Capture the cell that displays the provided text and extract its (X, Y) central coordinate. 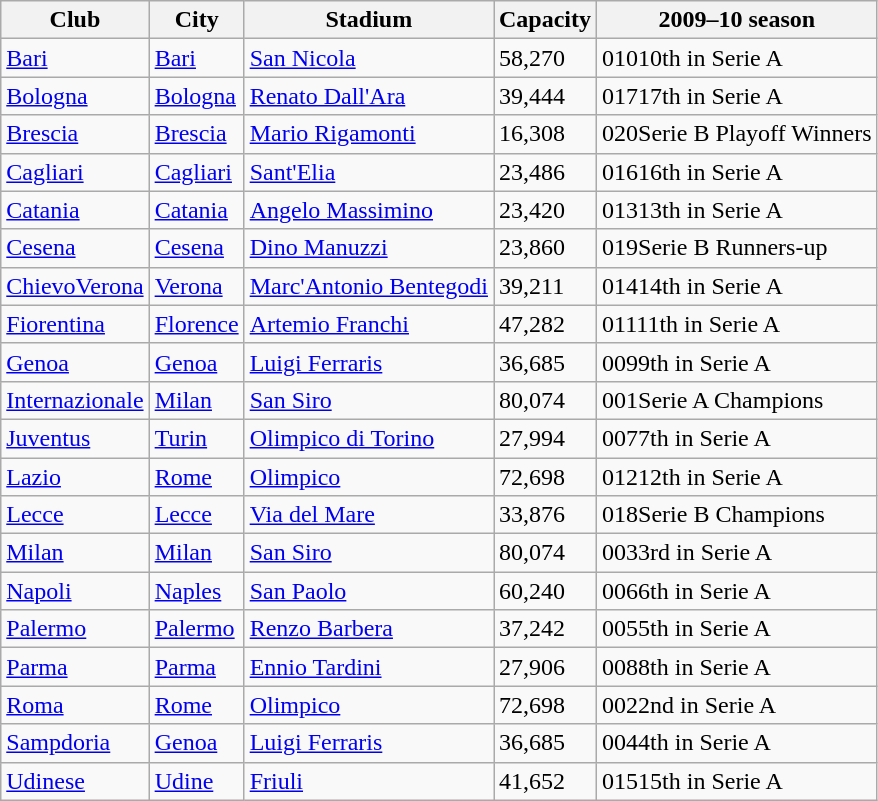
0099th in Serie A (738, 362)
Lazio (75, 477)
0044th in Serie A (738, 743)
020Serie B Playoff Winners (738, 134)
018Serie B Champions (738, 515)
23,486 (546, 172)
Dino Manuzzi (368, 248)
Naples (196, 591)
01515th in Serie A (738, 781)
39,211 (546, 286)
16,308 (546, 134)
Verona (196, 286)
Angelo Massimino (368, 210)
Sampdoria (75, 743)
ChievoVerona (75, 286)
0088th in Serie A (738, 667)
Florence (196, 324)
01212th in Serie A (738, 477)
39,444 (546, 96)
0066th in Serie A (738, 591)
33,876 (546, 515)
Udinese (75, 781)
019Serie B Runners-up (738, 248)
Olimpico di Torino (368, 438)
Internazionale (75, 400)
Marc'Antonio Bentegodi (368, 286)
58,270 (546, 58)
47,282 (546, 324)
Napoli (75, 591)
27,994 (546, 438)
23,860 (546, 248)
Turin (196, 438)
01717th in Serie A (738, 96)
37,242 (546, 629)
Club (75, 20)
Sant'Elia (368, 172)
01313th in Serie A (738, 210)
0033rd in Serie A (738, 553)
01010th in Serie A (738, 58)
Stadium (368, 20)
001Serie A Champions (738, 400)
City (196, 20)
23,420 (546, 210)
60,240 (546, 591)
Ennio Tardini (368, 667)
2009–10 season (738, 20)
Renato Dall'Ara (368, 96)
Mario Rigamonti (368, 134)
27,906 (546, 667)
Roma (75, 705)
Friuli (368, 781)
Capacity (546, 20)
San Nicola (368, 58)
0055th in Serie A (738, 629)
Artemio Franchi (368, 324)
0077th in Serie A (738, 438)
Udine (196, 781)
01111th in Serie A (738, 324)
01414th in Serie A (738, 286)
Juventus (75, 438)
Fiorentina (75, 324)
0022nd in Serie A (738, 705)
Via del Mare (368, 515)
Renzo Barbera (368, 629)
01616th in Serie A (738, 172)
41,652 (546, 781)
San Paolo (368, 591)
